Detect which cell encompasses the target text, then output its (x, y) center coordinate. 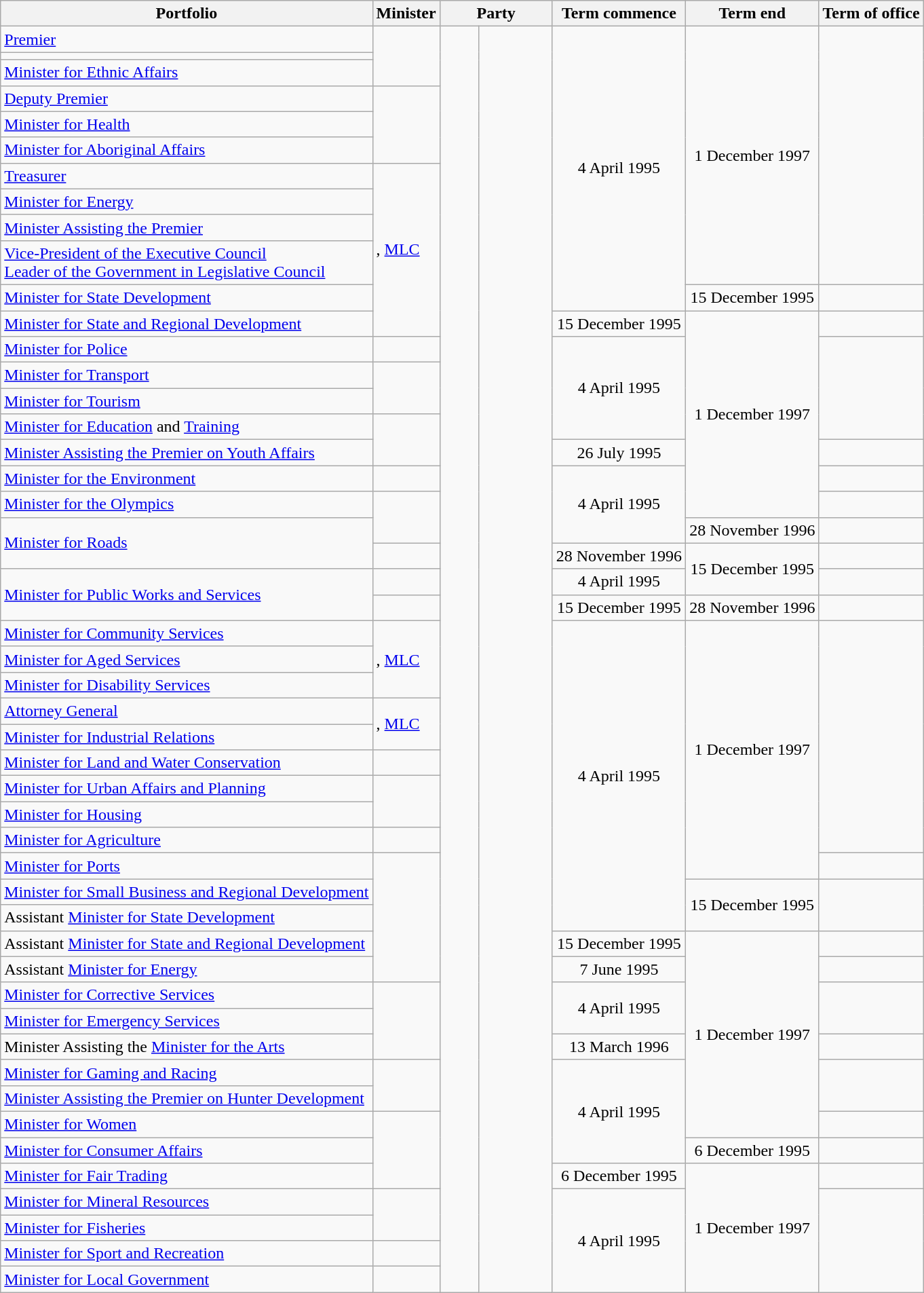
Minister Assisting the Premier on Hunter Development (187, 1098)
Minister for Disability Services (187, 685)
Portfolio (187, 14)
Deputy Premier (187, 98)
Treasurer (187, 176)
Assistant Minister for State and Regional Development (187, 943)
Term commence (619, 14)
Minister for Emergency Services (187, 1021)
Minister for Health (187, 124)
Minister for Aboriginal Affairs (187, 150)
Minister for Fisheries (187, 1228)
Minister for Land and Water Conservation (187, 763)
Minister for Ports (187, 866)
Term of office (871, 14)
13 March 1996 (619, 1047)
Minister for State Development (187, 297)
Minister Assisting the Premier (187, 227)
Minister for Energy (187, 202)
Minister Assisting the Minister for the Arts (187, 1047)
Minister for Ethnic Affairs (187, 73)
Minister for the Olympics (187, 504)
Term end (752, 14)
Minister for Sport and Recreation (187, 1254)
Minister for Public Works and Services (187, 595)
Minister for Roads (187, 543)
Minister for Mineral Resources (187, 1202)
Minister for Transport (187, 375)
Minister for Police (187, 350)
Minister for Industrial Relations (187, 736)
Minister (406, 14)
Minister for Fair Trading (187, 1176)
Party (496, 14)
Minister for Urban Affairs and Planning (187, 789)
7 June 1995 (619, 969)
Minister Assisting the Premier on Youth Affairs (187, 453)
Minister for Tourism (187, 401)
Minister for Consumer Affairs (187, 1150)
Attorney General (187, 711)
Minister for Local Government (187, 1279)
Minister for Small Business and Regional Development (187, 892)
Minister for Agriculture (187, 840)
26 July 1995 (619, 453)
Minister for Education and Training (187, 427)
Assistant Minister for Energy (187, 969)
Minister for Gaming and Racing (187, 1072)
Vice-President of the Executive CouncilLeader of the Government in Legislative Council (187, 262)
Premier (187, 39)
Minister for Housing (187, 814)
Minister for the Environment (187, 479)
Minister for Women (187, 1124)
Minister for Community Services (187, 633)
Minister for State and Regional Development (187, 324)
Minister for Corrective Services (187, 995)
Assistant Minister for State Development (187, 918)
Minister for Aged Services (187, 659)
